Locate the cell with the specified text and output its (X, Y) center coordinate. 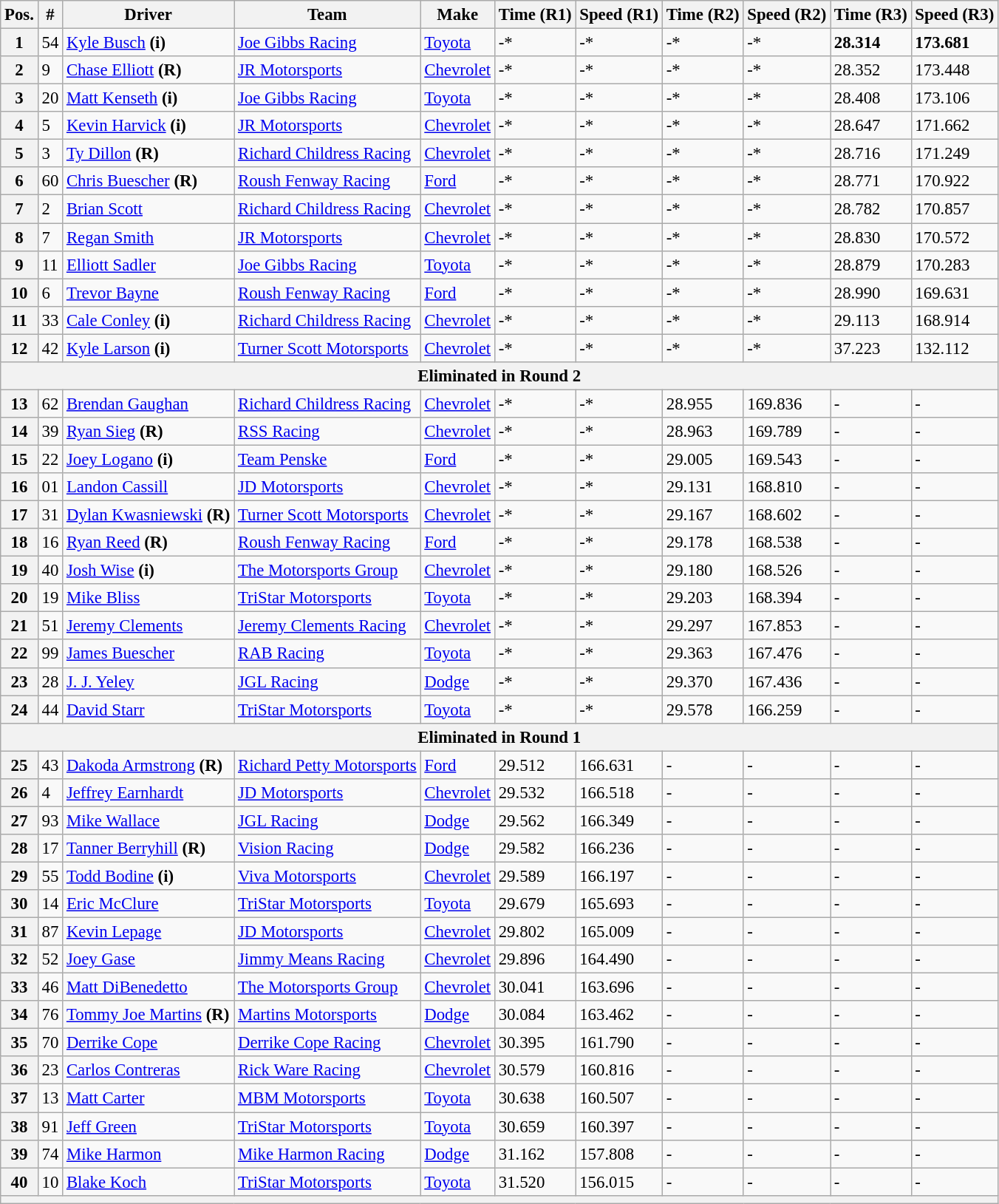
Rick Ware Racing (327, 1071)
165.693 (619, 904)
166.236 (619, 848)
173.106 (955, 98)
29.562 (535, 820)
168.526 (787, 571)
Mike Wallace (149, 820)
Chris Buescher (R) (149, 181)
Brendan Gaughan (149, 404)
Team (327, 15)
29.802 (535, 932)
RSS Racing (327, 432)
42 (50, 348)
James Buescher (149, 654)
24 (19, 710)
30.579 (535, 1071)
Todd Bodine (i) (149, 876)
29.178 (703, 543)
170.922 (955, 181)
54 (50, 43)
171.662 (955, 126)
87 (50, 932)
Speed (R3) (955, 15)
168.914 (955, 320)
169.543 (787, 459)
99 (50, 654)
Eliminated in Round 2 (499, 376)
Kyle Larson (i) (149, 348)
169.789 (787, 432)
Team Penske (327, 459)
169.836 (787, 404)
Time (R1) (535, 15)
# (50, 15)
160.397 (619, 1126)
38 (19, 1126)
Kevin Harvick (i) (149, 126)
Regan Smith (149, 237)
21 (19, 626)
Richard Petty Motorsports (327, 765)
25 (19, 765)
29.005 (703, 459)
74 (50, 1154)
Jimmy Means Racing (327, 959)
173.681 (955, 43)
28.963 (703, 432)
29.363 (703, 654)
163.462 (619, 1015)
Elliott Sadler (149, 265)
27 (19, 820)
Blake Koch (149, 1182)
Speed (R1) (619, 15)
28.314 (871, 43)
167.853 (787, 626)
18 (19, 543)
Eric McClure (149, 904)
160.816 (619, 1071)
30 (19, 904)
MBM Motorsports (327, 1098)
55 (50, 876)
173.448 (955, 70)
28.771 (871, 181)
37.223 (871, 348)
Jeremy Clements (149, 626)
Make (457, 15)
Pos. (19, 15)
8 (19, 237)
Vision Racing (327, 848)
166.259 (787, 710)
Ryan Reed (R) (149, 543)
166.197 (619, 876)
62 (50, 404)
51 (50, 626)
31.520 (535, 1182)
166.518 (619, 793)
Tommy Joe Martins (R) (149, 1015)
36 (19, 1071)
28.879 (871, 265)
28.990 (871, 293)
28.647 (871, 126)
Mike Bliss (149, 598)
91 (50, 1126)
Kevin Lepage (149, 932)
156.015 (619, 1182)
Carlos Contreras (149, 1071)
Chase Elliott (R) (149, 70)
Tanner Berryhill (R) (149, 848)
30.638 (535, 1098)
34 (19, 1015)
170.572 (955, 237)
Jeffrey Earnhardt (149, 793)
43 (50, 765)
Time (R3) (871, 15)
Landon Cassill (149, 487)
167.476 (787, 654)
93 (50, 820)
Ty Dillon (R) (149, 154)
29.578 (703, 710)
166.349 (619, 820)
Kyle Busch (i) (149, 43)
28.352 (871, 70)
29.589 (535, 876)
Derrike Cope Racing (327, 1043)
29.131 (703, 487)
32 (19, 959)
31.162 (535, 1154)
Mike Harmon Racing (327, 1154)
163.696 (619, 987)
Speed (R2) (787, 15)
29 (19, 876)
60 (50, 181)
160.507 (619, 1098)
Trevor Bayne (149, 293)
01 (50, 487)
171.249 (955, 154)
Josh Wise (i) (149, 571)
Jeremy Clements Racing (327, 626)
12 (19, 348)
Matt DiBenedetto (149, 987)
Time (R2) (703, 15)
Brian Scott (149, 209)
29.512 (535, 765)
167.436 (787, 681)
44 (50, 710)
Joey Logano (i) (149, 459)
70 (50, 1043)
30.659 (535, 1126)
15 (19, 459)
164.490 (619, 959)
35 (19, 1043)
Jeff Green (149, 1126)
168.810 (787, 487)
161.790 (619, 1043)
30.041 (535, 987)
Dakoda Armstrong (R) (149, 765)
26 (19, 793)
29.370 (703, 681)
29.582 (535, 848)
29.297 (703, 626)
28.716 (871, 154)
Mike Harmon (149, 1154)
157.808 (619, 1154)
Driver (149, 15)
165.009 (619, 932)
Cale Conley (i) (149, 320)
29.203 (703, 598)
Matt Carter (149, 1098)
RAB Racing (327, 654)
1 (19, 43)
170.857 (955, 209)
28.955 (703, 404)
30.395 (535, 1043)
28.782 (871, 209)
168.538 (787, 543)
170.283 (955, 265)
Joey Gase (149, 959)
168.394 (787, 598)
Derrike Cope (149, 1043)
28.408 (871, 98)
132.112 (955, 348)
168.602 (787, 515)
J. J. Yeley (149, 681)
28.830 (871, 237)
Martins Motorsports (327, 1015)
Eliminated in Round 1 (499, 737)
166.631 (619, 765)
Viva Motorsports (327, 876)
29.167 (703, 515)
29.679 (535, 904)
Dylan Kwasniewski (R) (149, 515)
David Starr (149, 710)
37 (19, 1098)
29.180 (703, 571)
30.084 (535, 1015)
46 (50, 987)
29.896 (535, 959)
29.113 (871, 320)
Ryan Sieg (R) (149, 432)
169.631 (955, 293)
52 (50, 959)
Matt Kenseth (i) (149, 98)
29.532 (535, 793)
76 (50, 1015)
